Return [x, y] of the center of cell containing provided text 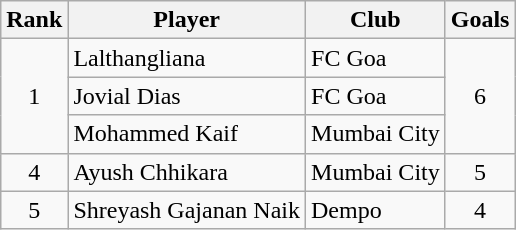
Jovial Dias [187, 96]
Player [187, 20]
1 [34, 96]
Rank [34, 20]
Lalthangliana [187, 58]
Dempo [376, 210]
Club [376, 20]
Shreyash Gajanan Naik [187, 210]
Ayush Chhikara [187, 172]
Goals [480, 20]
6 [480, 96]
Mohammed Kaif [187, 134]
